Extract the [x, y] coordinate from the center of the cell holding the provided text.  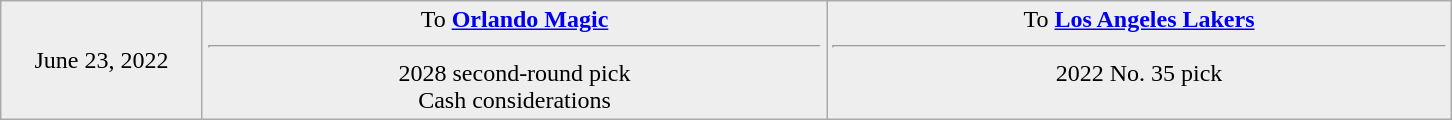
To Los Angeles Lakers2022 No. 35 pick [1140, 60]
To Orlando Magic2028 second-round pickCash considerations [514, 60]
June 23, 2022 [102, 60]
